Capture the cell that displays the provided text and extract its [x, y] central coordinate. 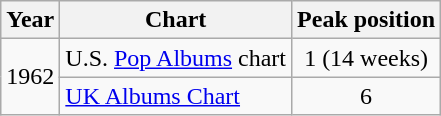
U.S. Pop Albums chart [176, 58]
Peak position [366, 20]
1 (14 weeks) [366, 58]
Chart [176, 20]
6 [366, 96]
Year [30, 20]
UK Albums Chart [176, 96]
1962 [30, 77]
